Search for the cell housing the specified text and yield its (X, Y) center coordinate. 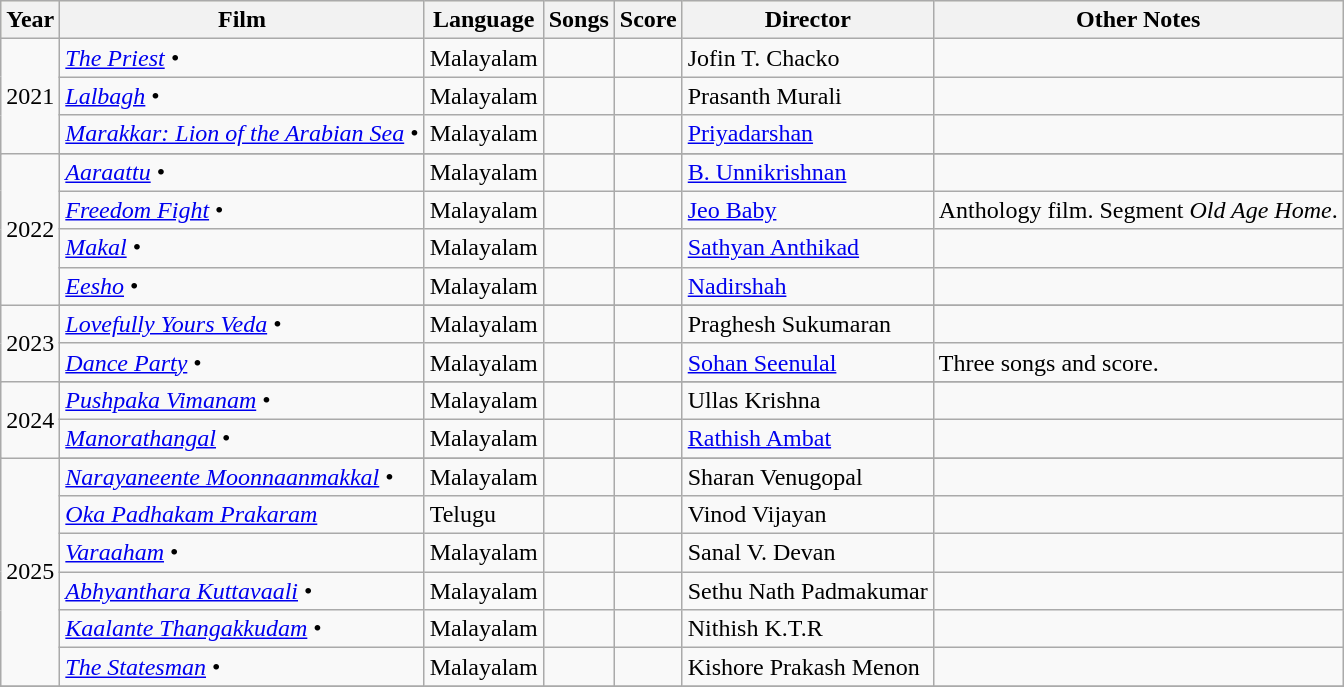
Rathish Ambat (808, 438)
Other Notes (1138, 20)
Jofin T. Chacko (808, 58)
2023 (30, 343)
Nadirshah (808, 286)
Narayaneente Moonnaanmakkal • (242, 477)
Year (30, 20)
Kishore Prakash Menon (808, 667)
Lalbagh • (242, 96)
Sathyan Anthikad (808, 248)
Sethu Nath Padmakumar (808, 591)
Oka Padhakam Prakaram (242, 515)
Abhyanthara Kuttavaali • (242, 591)
Eesho • (242, 286)
Pushpaka Vimanam • (242, 400)
2024 (30, 419)
The Statesman • (242, 667)
Manorathangal • (242, 438)
Film (242, 20)
Vinod Vijayan (808, 515)
2021 (30, 96)
Nithish K.T.R (808, 629)
Score (648, 20)
Kaalante Thangakkudam • (242, 629)
Anthology film. Segment Old Age Home. (1138, 210)
Makal • (242, 248)
Lovefully Yours Veda • (242, 324)
Varaaham • (242, 553)
Prasanth Murali (808, 96)
Sharan Venugopal (808, 477)
The Priest • (242, 58)
2022 (30, 229)
Sohan Seenulal (808, 362)
Sanal V. Devan (808, 553)
Songs (578, 20)
Dance Party • (242, 362)
2025 (30, 572)
Telugu (484, 515)
Director (808, 20)
Ullas Krishna (808, 400)
Freedom Fight • (242, 210)
Praghesh Sukumaran (808, 324)
Three songs and score. (1138, 362)
Priyadarshan (808, 134)
B. Unnikrishnan (808, 172)
Jeo Baby (808, 210)
Aaraattu • (242, 172)
Marakkar: Lion of the Arabian Sea • (242, 134)
Language (484, 20)
